Capture the cell that displays the provided text and extract its [x, y] central coordinate. 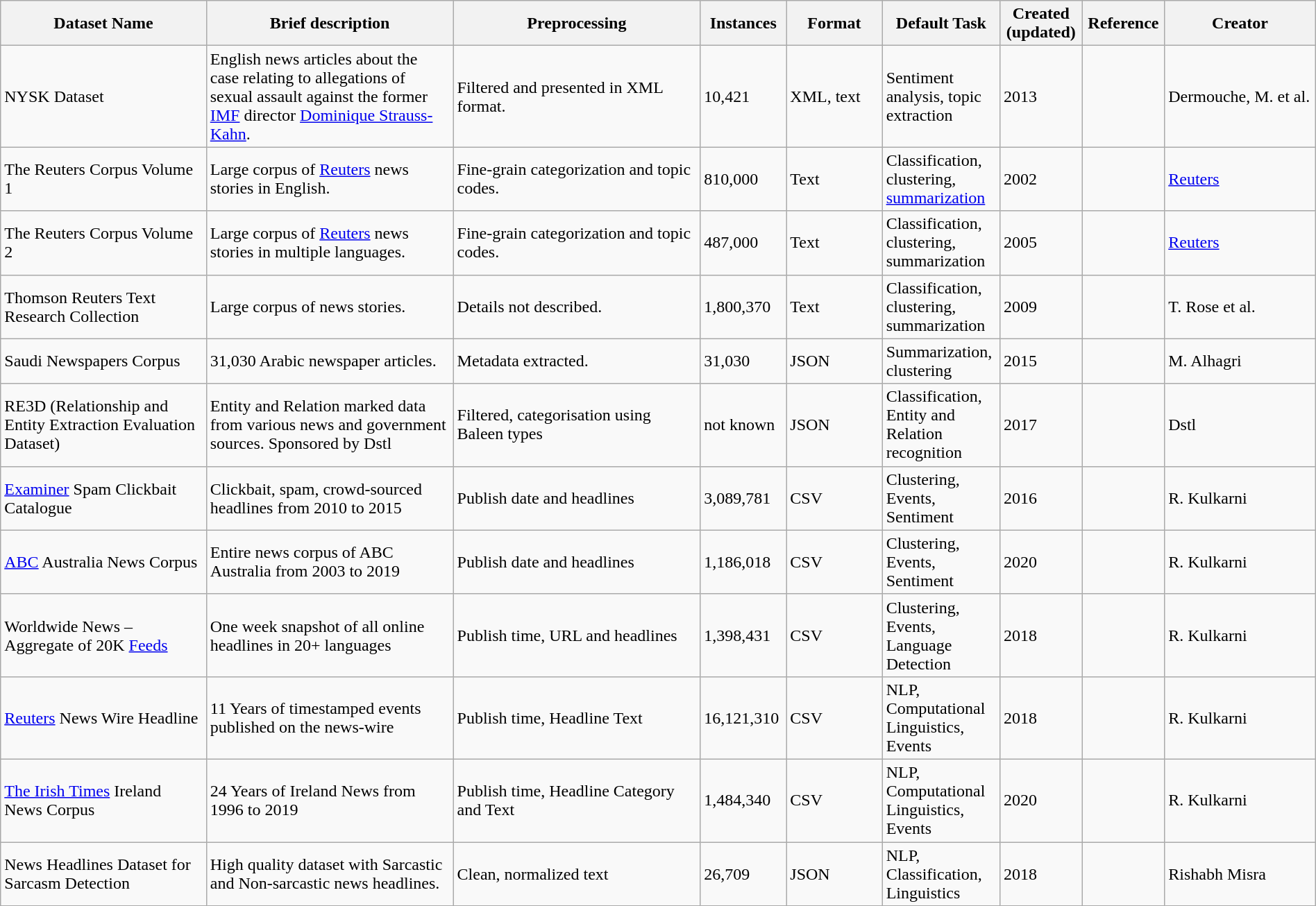
T. Rose et al. [1240, 307]
Dataset Name [103, 24]
1,398,431 [743, 635]
Rishabh Misra [1240, 874]
Filtered and presented in XML format. [577, 96]
The Irish Times Ireland News Corpus [103, 801]
1,186,018 [743, 562]
Sentiment analysis, topic extraction [941, 96]
24 Years of Ireland News from 1996 to 2019 [330, 801]
Details not described. [577, 307]
Clustering, Events, Language Detection [941, 635]
Creator [1240, 24]
Reuters News Wire Headline [103, 717]
News Headlines Dataset for Sarcasm Detection [103, 874]
Clean, normalized text [577, 874]
2005 [1041, 243]
16,121,310 [743, 717]
Brief description [330, 24]
Dstl [1240, 425]
Summarization, clustering [941, 361]
11 Years of timestamped events published on the news-wire [330, 717]
Preprocessing [577, 24]
Filtered, categorisation using Baleen types [577, 425]
Classification, Entity and Relation recognition [941, 425]
Publish time, URL and headlines [577, 635]
1,484,340 [743, 801]
810,000 [743, 179]
M. Alhagri [1240, 361]
31,030 [743, 361]
Format [834, 24]
26,709 [743, 874]
2002 [1041, 179]
Clickbait, spam, crowd-sourced headlines from 2010 to 2015 [330, 498]
English news articles about the case relating to allegations of sexual assault against the former IMF director Dominique Strauss-Kahn. [330, 96]
1,800,370 [743, 307]
10,421 [743, 96]
Entity and Relation marked data from various news and government sources. Sponsored by Dstl [330, 425]
Reference [1123, 24]
Publish time, Headline Text [577, 717]
2016 [1041, 498]
31,030 Arabic newspaper articles. [330, 361]
RE3D (Relationship and Entity Extraction Evaluation Dataset) [103, 425]
Large corpus of news stories. [330, 307]
ABC Australia News Corpus [103, 562]
Large corpus of Reuters news stories in English. [330, 179]
2009 [1041, 307]
XML, text [834, 96]
2013 [1041, 96]
Saudi Newspapers Corpus [103, 361]
Thomson Reuters Text Research Collection [103, 307]
Large corpus of Reuters news stories in multiple languages. [330, 243]
The Reuters Corpus Volume 1 [103, 179]
NLP, Classification, Linguistics [941, 874]
The Reuters Corpus Volume 2 [103, 243]
Examiner Spam Clickbait Catalogue [103, 498]
Worldwide News – Aggregate of 20K Feeds [103, 635]
3,089,781 [743, 498]
Dermouche, M. et al. [1240, 96]
Publish time, Headline Category and Text [577, 801]
Entire news corpus of ABC Australia from 2003 to 2019 [330, 562]
NYSK Dataset [103, 96]
One week snapshot of all online headlines in 20+ languages [330, 635]
2017 [1041, 425]
Created (updated) [1041, 24]
not known [743, 425]
Instances [743, 24]
2015 [1041, 361]
487,000 [743, 243]
Metadata extracted. [577, 361]
High quality dataset with Sarcastic and Non-sarcastic news headlines. [330, 874]
Default Task [941, 24]
